For the text-containing cell, return its midpoint in [x, y] coordinate format. 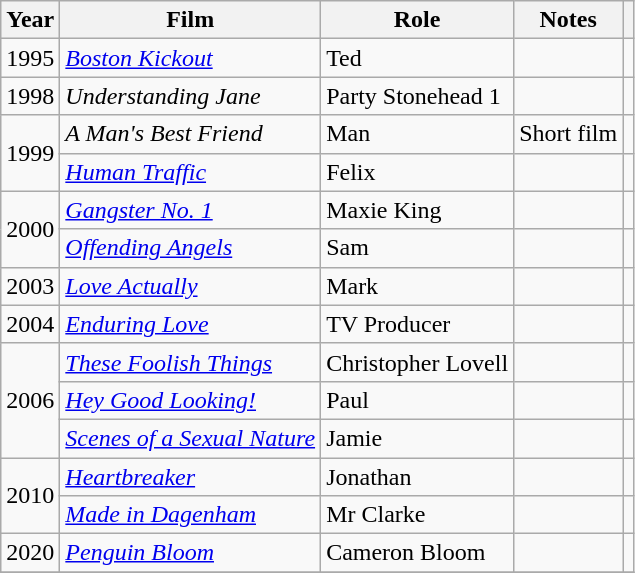
A Man's Best Friend [190, 134]
1998 [30, 96]
Paul [418, 400]
2010 [30, 496]
Heartbreaker [190, 477]
Cameron Bloom [418, 553]
Mark [418, 286]
Scenes of a Sexual Nature [190, 438]
Role [418, 20]
These Foolish Things [190, 362]
Year [30, 20]
Christopher Lovell [418, 362]
Ted [418, 58]
Notes [568, 20]
2020 [30, 553]
2003 [30, 286]
Made in Dagenham [190, 515]
Sam [418, 248]
2006 [30, 400]
Offending Angels [190, 248]
Jamie [418, 438]
Man [418, 134]
1995 [30, 58]
Gangster No. 1 [190, 210]
2000 [30, 229]
Party Stonehead 1 [418, 96]
Boston Kickout [190, 58]
Jonathan [418, 477]
1999 [30, 153]
Human Traffic [190, 172]
Love Actually [190, 286]
Film [190, 20]
Felix [418, 172]
Hey Good Looking! [190, 400]
Maxie King [418, 210]
Understanding Jane [190, 96]
2004 [30, 324]
TV Producer [418, 324]
Mr Clarke [418, 515]
Enduring Love [190, 324]
Penguin Bloom [190, 553]
Short film [568, 134]
